Provide the (x, y) coordinate of the cell's center where the given text is located.  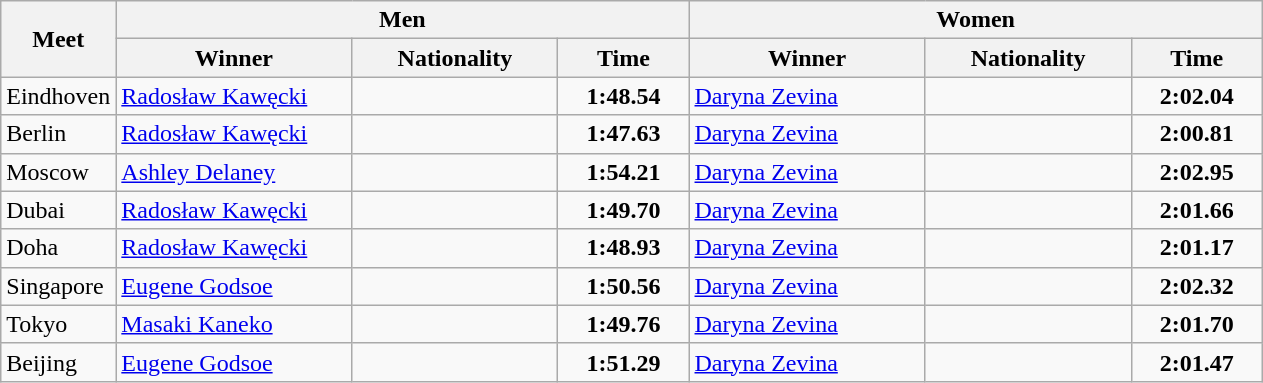
Masaki Kaneko (234, 324)
Berlin (58, 134)
1:47.63 (624, 134)
1:51.29 (624, 362)
2:02.95 (1196, 172)
Beijing (58, 362)
2:01.66 (1196, 210)
Men (402, 20)
1:49.70 (624, 210)
Tokyo (58, 324)
1:48.54 (624, 96)
1:49.76 (624, 324)
1:54.21 (624, 172)
Singapore (58, 286)
Dubai (58, 210)
2:02.32 (1196, 286)
Eindhoven (58, 96)
2:02.04 (1196, 96)
2:00.81 (1196, 134)
Doha (58, 248)
2:01.17 (1196, 248)
1:48.93 (624, 248)
Meet (58, 39)
Women (976, 20)
1:50.56 (624, 286)
Moscow (58, 172)
2:01.47 (1196, 362)
2:01.70 (1196, 324)
Ashley Delaney (234, 172)
